Determine the (X, Y) coordinate at the center of the cell enclosing the given text.  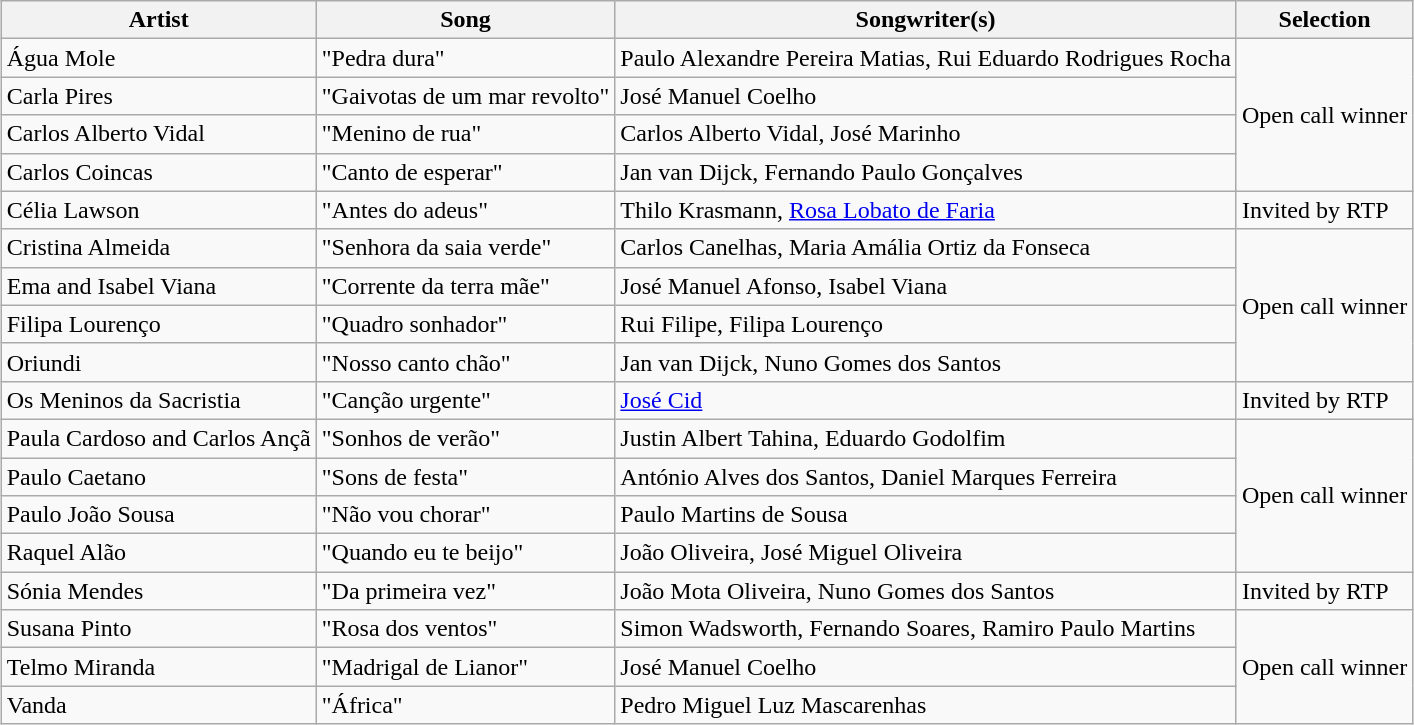
Carlos Alberto Vidal, José Marinho (926, 134)
Vanda (158, 705)
João Mota Oliveira, Nuno Gomes dos Santos (926, 591)
"Antes do adeus" (466, 210)
Água Mole (158, 58)
José Manuel Afonso, Isabel Viana (926, 286)
Sónia Mendes (158, 591)
"Corrente da terra mãe" (466, 286)
Paulo Alexandre Pereira Matias, Rui Eduardo Rodrigues Rocha (926, 58)
Paula Cardoso and Carlos Ançã (158, 438)
"Nosso canto chão" (466, 362)
Song (466, 20)
"Sonhos de verão" (466, 438)
Carla Pires (158, 96)
Songwriter(s) (926, 20)
"Gaivotas de um mar revolto" (466, 96)
Oriundi (158, 362)
Carlos Canelhas, Maria Amália Ortiz da Fonseca (926, 248)
José Cid (926, 400)
Simon Wadsworth, Fernando Soares, Ramiro Paulo Martins (926, 629)
"África" (466, 705)
"Quando eu te beijo" (466, 553)
"Canção urgente" (466, 400)
Filipa Lourenço (158, 324)
"Senhora da saia verde" (466, 248)
Os Meninos da Sacristia (158, 400)
Jan van Dijck, Fernando Paulo Gonçalves (926, 172)
Ema and Isabel Viana (158, 286)
"Canto de esperar" (466, 172)
Justin Albert Tahina, Eduardo Godolfim (926, 438)
"Madrigal de Lianor" (466, 667)
Susana Pinto (158, 629)
Thilo Krasmann, Rosa Lobato de Faria (926, 210)
Telmo Miranda (158, 667)
Célia Lawson (158, 210)
António Alves dos Santos, Daniel Marques Ferreira (926, 477)
Artist (158, 20)
Carlos Alberto Vidal (158, 134)
"Menino de rua" (466, 134)
"Pedra dura" (466, 58)
Pedro Miguel Luz Mascarenhas (926, 705)
Paulo Caetano (158, 477)
"Sons de festa" (466, 477)
João Oliveira, José Miguel Oliveira (926, 553)
Raquel Alão (158, 553)
"Não vou chorar" (466, 515)
Jan van Dijck, Nuno Gomes dos Santos (926, 362)
Paulo Martins de Sousa (926, 515)
"Da primeira vez" (466, 591)
Rui Filipe, Filipa Lourenço (926, 324)
Selection (1324, 20)
Carlos Coincas (158, 172)
Paulo João Sousa (158, 515)
"Quadro sonhador" (466, 324)
Cristina Almeida (158, 248)
"Rosa dos ventos" (466, 629)
